Search for the cell housing the specified text and yield its [X, Y] center coordinate. 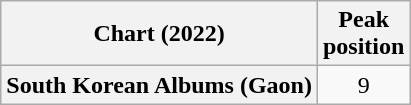
9 [363, 85]
Peakposition [363, 34]
South Korean Albums (Gaon) [160, 85]
Chart (2022) [160, 34]
